Provide the [X, Y] coordinate of the cell's center where the given text is located.  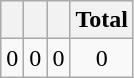
Total [102, 20]
